Determine the [X, Y] coordinate at the center of the cell enclosing the given text.  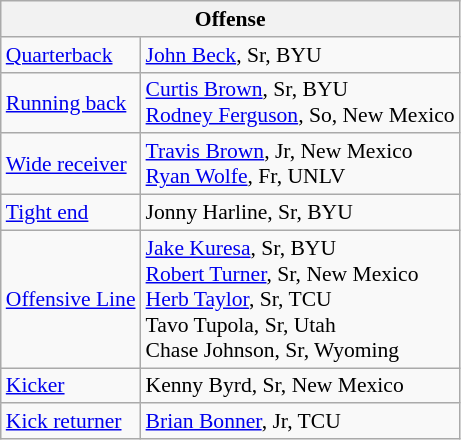
Offense [230, 19]
Kicker [71, 386]
Brian Bonner, Jr, TCU [300, 422]
Offensive Line [71, 299]
Jake Kuresa, Sr, BYURobert Turner, Sr, New MexicoHerb Taylor, Sr, TCUTavo Tupola, Sr, UtahChase Johnson, Sr, Wyoming [300, 299]
John Beck, Sr, BYU [300, 55]
Jonny Harline, Sr, BYU [300, 213]
Kenny Byrd, Sr, New Mexico [300, 386]
Curtis Brown, Sr, BYURodney Ferguson, So, New Mexico [300, 102]
Quarterback [71, 55]
Running back [71, 102]
Wide receiver [71, 164]
Travis Brown, Jr, New MexicoRyan Wolfe, Fr, UNLV [300, 164]
Tight end [71, 213]
Kick returner [71, 422]
